Identify which cell holds the provided text, then report its (x, y) central coordinate. 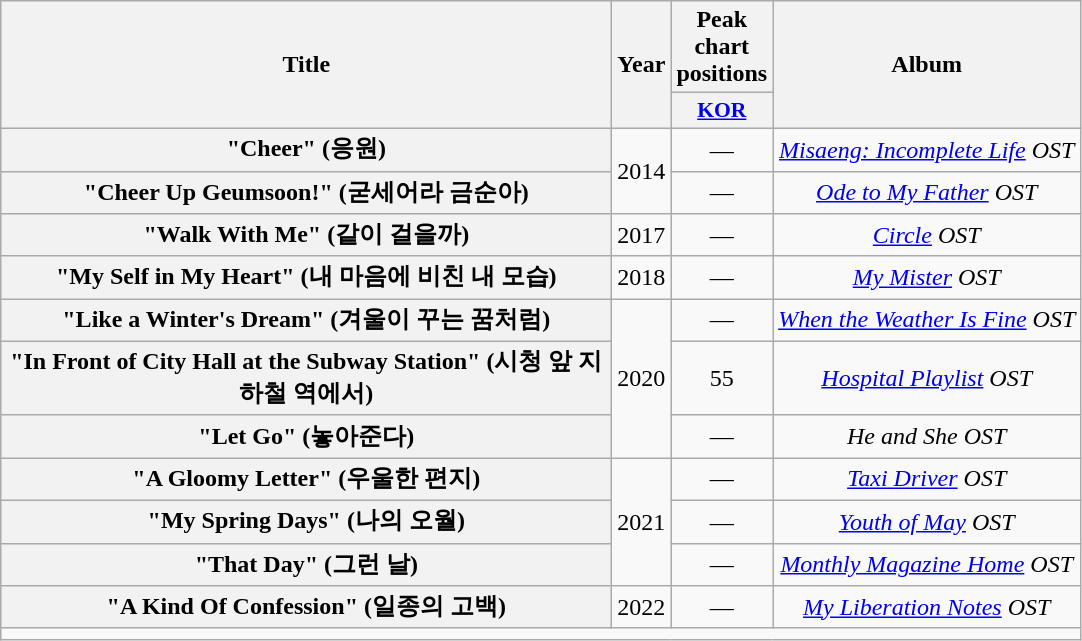
He and She OST (927, 436)
2018 (642, 278)
2022 (642, 608)
"In Front of City Hall at the Subway Station" (시청 앞 지하철 역에서) (306, 378)
Circle OST (927, 236)
Monthly Magazine Home OST (927, 564)
"Cheer Up Geumsoon!" (굳세어라 금순아) (306, 192)
2020 (642, 378)
"Let Go" (놓아준다) (306, 436)
Title (306, 65)
"My Self in My Heart" (내 마음에 비친 내 모습) (306, 278)
Album (927, 65)
My Mister OST (927, 278)
"Cheer" (응원) (306, 150)
2014 (642, 170)
"Like a Winter's Dream" (겨울이 꾸는 꿈처럼) (306, 320)
"Walk With Me" (같이 걸을까) (306, 236)
"A Gloomy Letter" (우울한 편지) (306, 480)
My Liberation Notes OST (927, 608)
When the Weather Is Fine OST (927, 320)
Misaeng: Incomplete Life OST (927, 150)
Youth of May OST (927, 522)
"That Day" (그런 날) (306, 564)
"A Kind Of Confession" (일종의 고백) (306, 608)
"My Spring Days" (나의 오월) (306, 522)
Peak chart positions (722, 47)
KOR (722, 111)
55 (722, 378)
2021 (642, 522)
2017 (642, 236)
Hospital Playlist OST (927, 378)
Taxi Driver OST (927, 480)
Year (642, 65)
Ode to My Father OST (927, 192)
